Identify which cell holds the provided text, then report its (x, y) central coordinate. 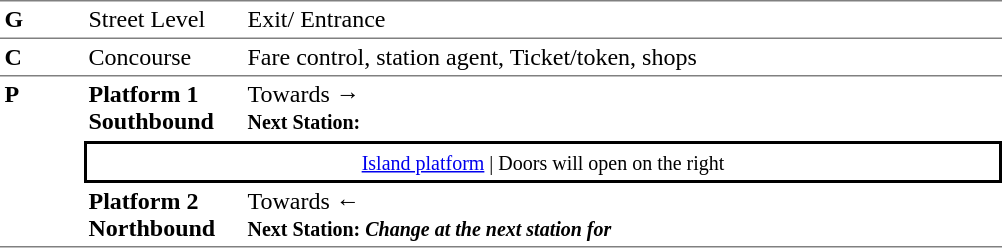
C (42, 58)
G (42, 20)
Island platform | Doors will open on the right (543, 162)
Street Level (164, 20)
Concourse (164, 58)
Platform 2Northbound (164, 215)
Fare control, station agent, Ticket/token, shops (622, 58)
Towards ← Next Station: Change at the next station for (622, 215)
Platform 1Southbound (164, 108)
Exit/ Entrance (622, 20)
P (42, 162)
Towards → Next Station: (622, 108)
